From the cell containing the given text, extract its center point as (X, Y) coordinate. 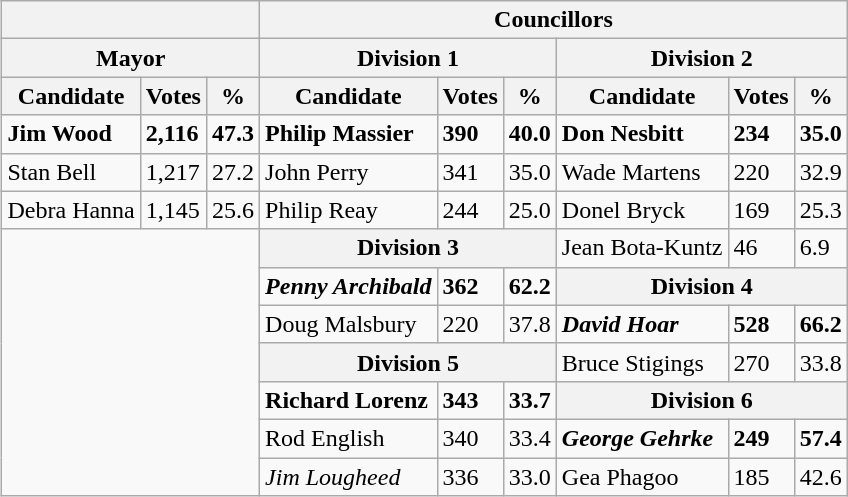
25.6 (232, 210)
Rod English (349, 438)
40.0 (530, 134)
Division 5 (408, 362)
169 (761, 210)
244 (470, 210)
1,145 (173, 210)
Division 6 (702, 400)
6.9 (820, 248)
528 (761, 324)
33.7 (530, 400)
341 (470, 172)
George Gehrke (642, 438)
32.9 (820, 172)
Debra Hanna (71, 210)
2,116 (173, 134)
Richard Lorenz (349, 400)
Bruce Stigings (642, 362)
25.3 (820, 210)
Penny Archibald (349, 286)
Wade Martens (642, 172)
John Perry (349, 172)
362 (470, 286)
Stan Bell (71, 172)
37.8 (530, 324)
David Hoar (642, 324)
390 (470, 134)
336 (470, 477)
27.2 (232, 172)
Doug Malsbury (349, 324)
Gea Phagoo (642, 477)
62.2 (530, 286)
270 (761, 362)
42.6 (820, 477)
Don Nesbitt (642, 134)
33.8 (820, 362)
Division 3 (408, 248)
340 (470, 438)
25.0 (530, 210)
249 (761, 438)
Philip Reay (349, 210)
Division 2 (702, 58)
Councillors (554, 20)
Mayor (131, 58)
Division 1 (408, 58)
Division 4 (702, 286)
66.2 (820, 324)
Jim Wood (71, 134)
47.3 (232, 134)
Jim Lougheed (349, 477)
234 (761, 134)
Philip Massier (349, 134)
46 (761, 248)
185 (761, 477)
57.4 (820, 438)
33.0 (530, 477)
Donel Bryck (642, 210)
1,217 (173, 172)
Jean Bota-Kuntz (642, 248)
33.4 (530, 438)
343 (470, 400)
